Provide the [x, y] coordinate of the cell's center where the given text is located.  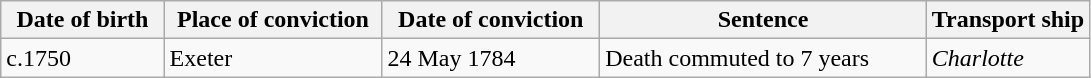
c.1750 [82, 58]
Date of conviction [491, 20]
Death commuted to 7 years [764, 58]
Date of birth [82, 20]
Place of conviction [273, 20]
Sentence [764, 20]
Charlotte [1008, 58]
Transport ship [1008, 20]
24 May 1784 [491, 58]
Exeter [273, 58]
